Output the (X, Y) coordinate of the center of the cell containing the given text.  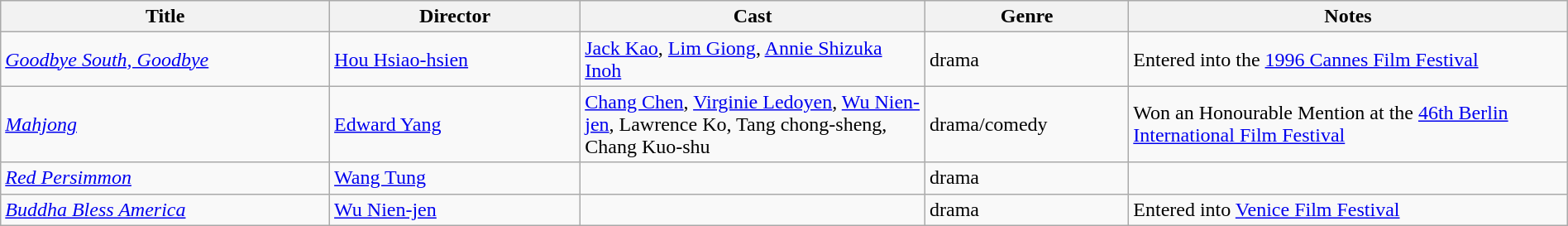
Edward Yang (455, 124)
Genre (1026, 17)
Chang Chen, Virginie Ledoyen, Wu Nien-jen, Lawrence Ko, Tang chong-sheng, Chang Kuo-shu (753, 124)
Director (455, 17)
Buddha Bless America (165, 209)
Jack Kao, Lim Giong, Annie Shizuka Inoh (753, 60)
Red Persimmon (165, 178)
Cast (753, 17)
Mahjong (165, 124)
Title (165, 17)
Hou Hsiao-hsien (455, 60)
Wang Tung (455, 178)
Won an Honourable Mention at the 46th Berlin International Film Festival (1348, 124)
Entered into Venice Film Festival (1348, 209)
drama/comedy (1026, 124)
Notes (1348, 17)
Wu Nien-jen (455, 209)
Entered into the 1996 Cannes Film Festival (1348, 60)
Goodbye South, Goodbye (165, 60)
